Scan for the cell matching the given text and deliver its (x, y) coordinate at center. 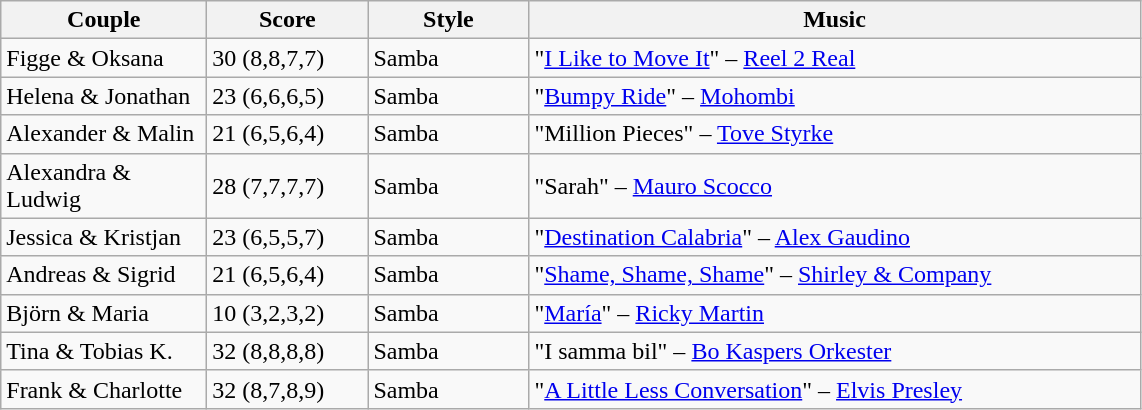
"I samma bil" – Bo Kaspers Orkester (834, 351)
"Bumpy Ride" – Mohombi (834, 96)
"Million Pieces" – Tove Styrke (834, 134)
"A Little Less Conversation" – Elvis Presley (834, 389)
Frank & Charlotte (104, 389)
Music (834, 20)
"I Like to Move It" – Reel 2 Real (834, 58)
Couple (104, 20)
Jessica & Kristjan (104, 237)
30 (8,8,7,7) (288, 58)
Helena & Jonathan (104, 96)
Andreas & Sigrid (104, 275)
Björn & Maria (104, 313)
23 (6,6,6,5) (288, 96)
Alexander & Malin (104, 134)
Score (288, 20)
Alexandra & Ludwig (104, 186)
Tina & Tobias K. (104, 351)
"Sarah" – Mauro Scocco (834, 186)
"Destination Calabria" – Alex Gaudino (834, 237)
23 (6,5,5,7) (288, 237)
32 (8,8,8,8) (288, 351)
"Shame, Shame, Shame" – Shirley & Company (834, 275)
Style (448, 20)
"María" – Ricky Martin (834, 313)
Figge & Oksana (104, 58)
10 (3,2,3,2) (288, 313)
32 (8,7,8,9) (288, 389)
28 (7,7,7,7) (288, 186)
